Pinpoint the cell where the given text exists, returning its (x, y) midpoint coordinate. 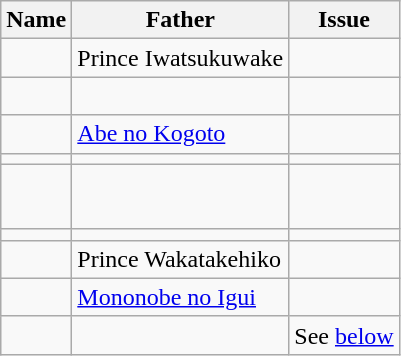
Mononobe no Igui (180, 297)
Prince Wakatakehiko (180, 259)
Issue (344, 20)
Prince Iwatsukuwake (180, 58)
Father (180, 20)
See below (344, 335)
Abe no Kogoto (180, 134)
Name (36, 20)
